Capture the cell that displays the provided text and extract its (x, y) central coordinate. 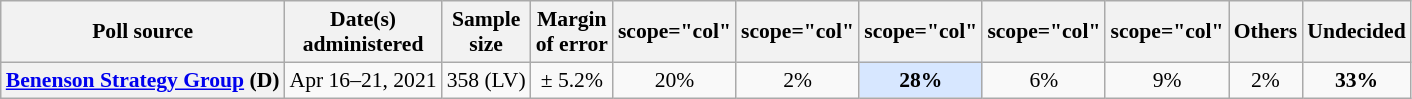
Benenson Strategy Group (D) (143, 80)
Samplesize (486, 32)
Apr 16–21, 2021 (364, 80)
Poll source (143, 32)
6% (1044, 80)
Date(s)administered (364, 32)
Others (1266, 32)
Undecided (1356, 32)
± 5.2% (572, 80)
28% (920, 80)
9% (1166, 80)
20% (674, 80)
358 (LV) (486, 80)
33% (1356, 80)
Marginof error (572, 32)
